Return the [x, y] coordinate for the center point of the cell that contains the specified text.  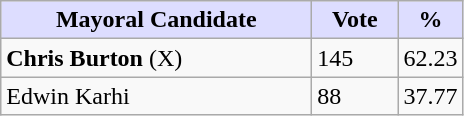
145 [355, 58]
62.23 [430, 58]
Mayoral Candidate [156, 20]
% [430, 20]
88 [355, 96]
37.77 [430, 96]
Vote [355, 20]
Edwin Karhi [156, 96]
Chris Burton (X) [156, 58]
